Find where the given text appears and provide that cell's center as [x, y] coordinate. 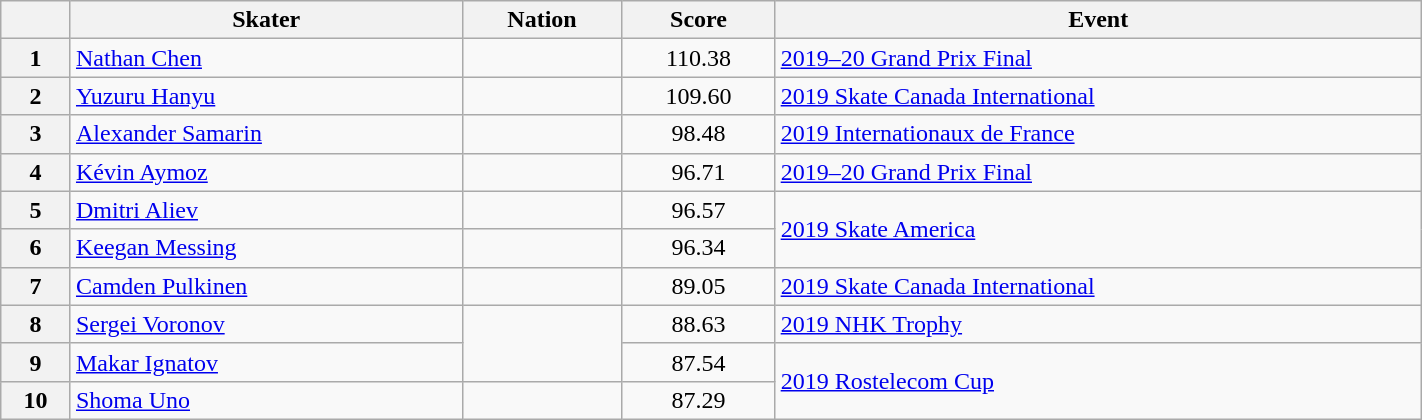
Skater [266, 20]
Alexander Samarin [266, 134]
Sergei Voronov [266, 324]
10 [36, 400]
2019 NHK Trophy [1098, 324]
96.34 [698, 248]
4 [36, 172]
Shoma Uno [266, 400]
98.48 [698, 134]
Dmitri Aliev [266, 210]
Keegan Messing [266, 248]
110.38 [698, 58]
2 [36, 96]
87.54 [698, 362]
96.71 [698, 172]
3 [36, 134]
5 [36, 210]
87.29 [698, 400]
8 [36, 324]
7 [36, 286]
88.63 [698, 324]
96.57 [698, 210]
2019 Rostelecom Cup [1098, 381]
6 [36, 248]
2019 Skate America [1098, 229]
Nation [542, 20]
109.60 [698, 96]
2019 Internationaux de France [1098, 134]
89.05 [698, 286]
Camden Pulkinen [266, 286]
Kévin Aymoz [266, 172]
9 [36, 362]
1 [36, 58]
Event [1098, 20]
Makar Ignatov [266, 362]
Yuzuru Hanyu [266, 96]
Nathan Chen [266, 58]
Score [698, 20]
